Return (X, Y) of the center of cell containing provided text 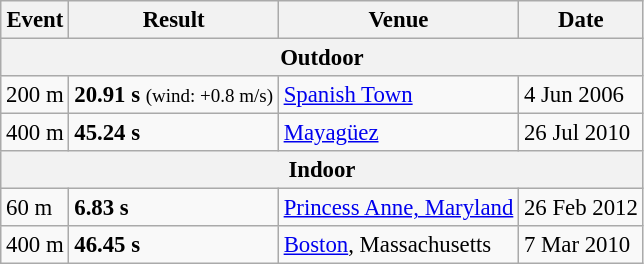
60 m (35, 208)
Venue (398, 20)
46.45 s (174, 245)
7 Mar 2010 (581, 245)
Date (581, 20)
Event (35, 20)
6.83 s (174, 208)
Mayagüez (398, 133)
26 Jul 2010 (581, 133)
Princess Anne, Maryland (398, 208)
Boston, Massachusetts (398, 245)
20.91 s (wind: +0.8 m/s) (174, 95)
4 Jun 2006 (581, 95)
45.24 s (174, 133)
Result (174, 20)
Indoor (322, 170)
200 m (35, 95)
Outdoor (322, 58)
26 Feb 2012 (581, 208)
Spanish Town (398, 95)
